From the cell containing the given text, extract its center point as [x, y] coordinate. 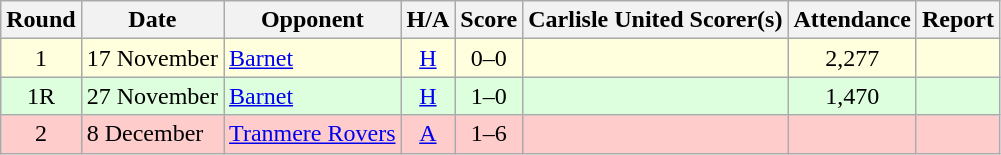
2 [41, 134]
0–0 [489, 58]
Carlisle United Scorer(s) [656, 20]
1,470 [852, 96]
Attendance [852, 20]
1 [41, 58]
Opponent [312, 20]
Round [41, 20]
Score [489, 20]
H/A [428, 20]
Tranmere Rovers [312, 134]
Date [152, 20]
Report [958, 20]
8 December [152, 134]
1–0 [489, 96]
A [428, 134]
27 November [152, 96]
1R [41, 96]
2,277 [852, 58]
17 November [152, 58]
1–6 [489, 134]
